For the text-containing cell, return its midpoint in (x, y) coordinate format. 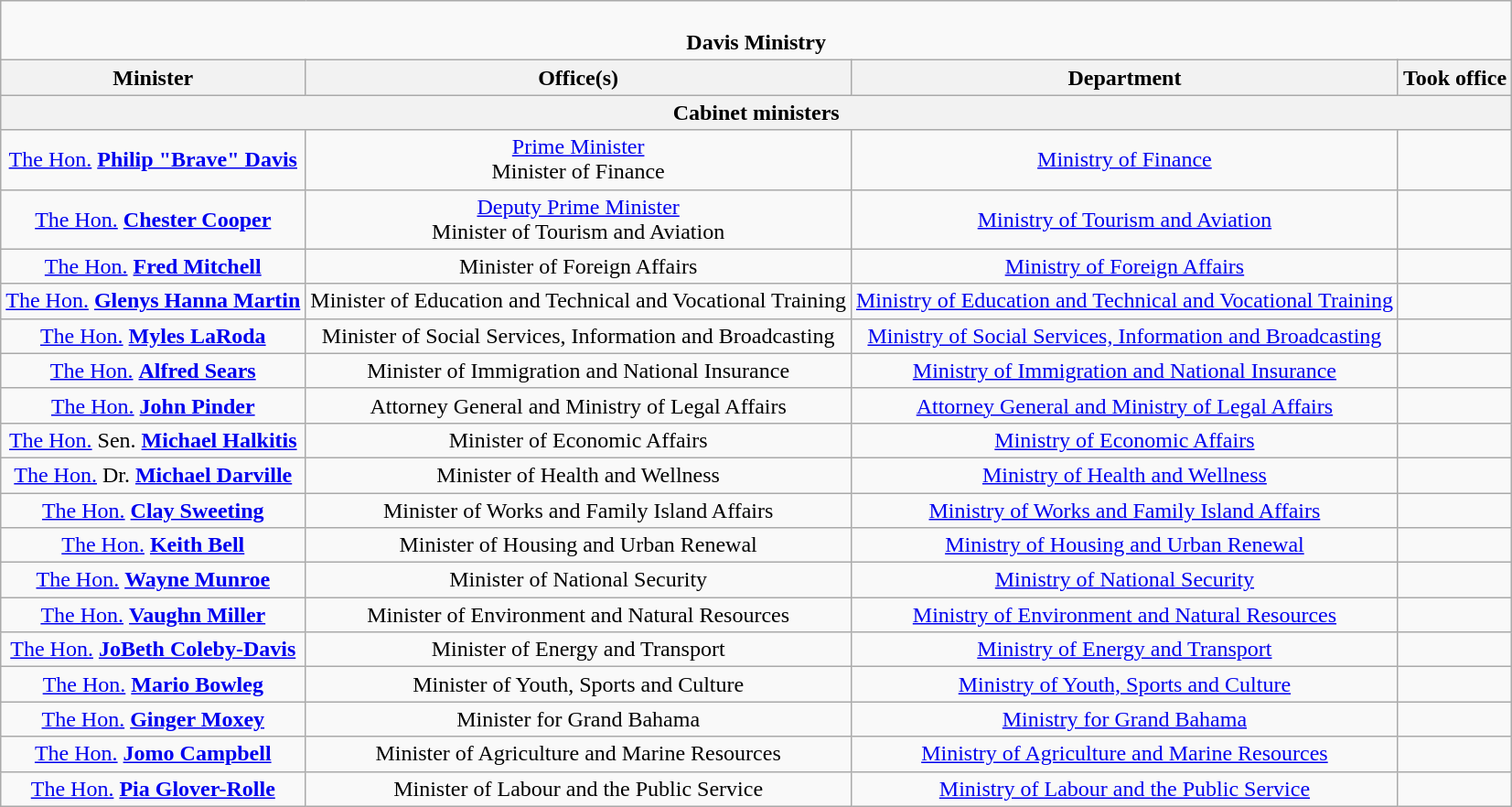
Minister of Agriculture and Marine Resources (578, 754)
Minister of Health and Wellness (578, 475)
Minister of Education and Technical and Vocational Training (578, 301)
Minister of Environment and Natural Resources (578, 615)
Ministry of Energy and Transport (1124, 650)
Minister of Immigration and National Insurance (578, 371)
Minister of Energy and Transport (578, 650)
Took office (1454, 78)
Ministry of Housing and Urban Renewal (1124, 545)
The Hon. Pia Glover-Rolle (154, 789)
Minister of Housing and Urban Renewal (578, 545)
The Hon. Myles LaRoda (154, 336)
Ministry of Foreign Affairs (1124, 266)
The Hon. Dr. Michael Darville (154, 475)
The Hon. Alfred Sears (154, 371)
Ministry of Economic Affairs (1124, 440)
Ministry of Labour and the Public Service (1124, 789)
Ministry of Immigration and National Insurance (1124, 371)
Minister for Grand Bahama (578, 719)
Davis Ministry (756, 31)
Ministry of Health and Wellness (1124, 475)
Minister of Works and Family Island Affairs (578, 510)
The Hon. Keith Bell (154, 545)
Ministry of Youth, Sports and Culture (1124, 684)
Deputy Prime MinisterMinister of Tourism and Aviation (578, 220)
Minister of Economic Affairs (578, 440)
The Hon. Vaughn Miller (154, 615)
The Hon. Philip "Brave" Davis (154, 159)
Ministry of National Security (1124, 580)
The Hon. Sen. Michael Halkitis (154, 440)
Office(s) (578, 78)
The Hon. JoBeth Coleby-Davis (154, 650)
Minister of Youth, Sports and Culture (578, 684)
The Hon. Mario Bowleg (154, 684)
Ministry of Finance (1124, 159)
Minister of National Security (578, 580)
The Hon. Jomo Campbell (154, 754)
The Hon. Fred Mitchell (154, 266)
The Hon. Ginger Moxey (154, 719)
Ministry of Education and Technical and Vocational Training (1124, 301)
Ministry of Agriculture and Marine Resources (1124, 754)
Prime MinisterMinister of Finance (578, 159)
Minister of Foreign Affairs (578, 266)
The Hon. Chester Cooper (154, 220)
The Hon. Glenys Hanna Martin (154, 301)
Ministry of Tourism and Aviation (1124, 220)
Ministry of Works and Family Island Affairs (1124, 510)
Department (1124, 78)
Minister (154, 78)
The Hon. John Pinder (154, 405)
Ministry of Social Services, Information and Broadcasting (1124, 336)
Ministry for Grand Bahama (1124, 719)
Minister of Social Services, Information and Broadcasting (578, 336)
Minister of Labour and the Public Service (578, 789)
Ministry of Environment and Natural Resources (1124, 615)
The Hon. Wayne Munroe (154, 580)
Cabinet ministers (756, 113)
The Hon. Clay Sweeting (154, 510)
